Return (X, Y) of the center of cell containing provided text 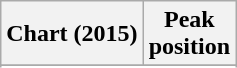
Chart (2015) (72, 34)
Peakposition (189, 34)
